Provide the (X, Y) coordinate of the cell's center where the given text is located.  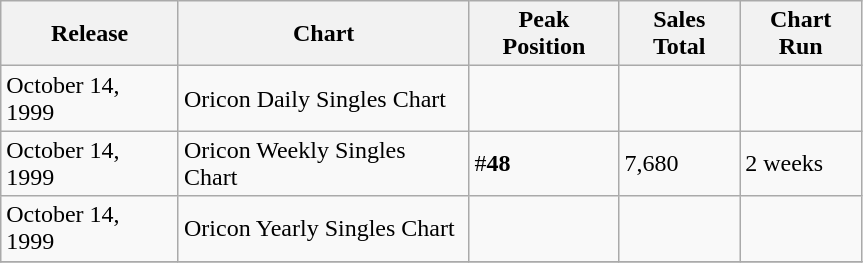
Sales Total (680, 34)
#48 (544, 164)
Peak Position (544, 34)
Oricon Yearly Singles Chart (324, 228)
7,680 (680, 164)
Oricon Weekly Singles Chart (324, 164)
Chart Run (801, 34)
Chart (324, 34)
Release (90, 34)
2 weeks (801, 164)
Oricon Daily Singles Chart (324, 98)
